Provide the [x, y] coordinate of the cell's center where the given text is located.  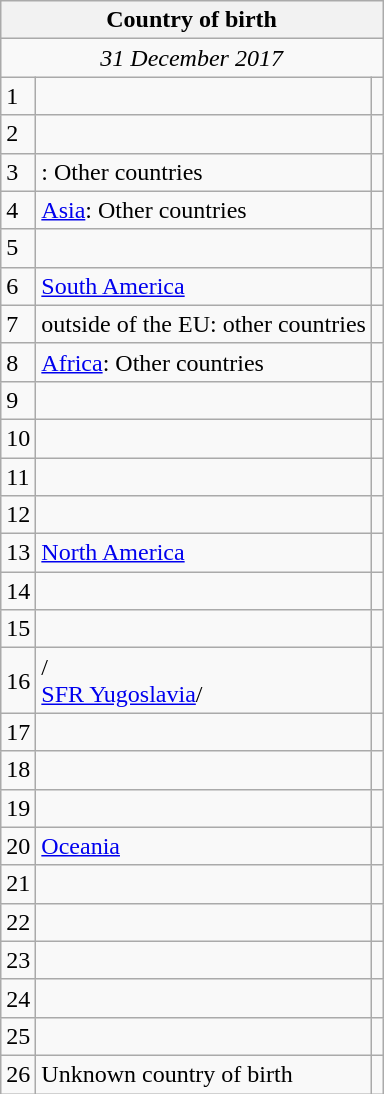
7 [18, 324]
21 [18, 884]
22 [18, 922]
Oceania [204, 846]
16 [18, 680]
23 [18, 960]
12 [18, 515]
10 [18, 438]
Africa: Other countries [204, 362]
25 [18, 1036]
Asia: Other countries [204, 210]
South America [204, 286]
2 [18, 134]
Country of birth [192, 20]
5 [18, 248]
6 [18, 286]
/SFR Yugoslavia/ [204, 680]
8 [18, 362]
26 [18, 1074]
17 [18, 732]
15 [18, 629]
outside of the EU: other countries [204, 324]
3 [18, 172]
11 [18, 477]
1 [18, 96]
20 [18, 846]
24 [18, 998]
18 [18, 770]
13 [18, 553]
14 [18, 591]
: Other countries [204, 172]
19 [18, 808]
North America [204, 553]
31 December 2017 [192, 58]
9 [18, 400]
Unknown country of birth [204, 1074]
4 [18, 210]
